Extract the [x, y] coordinate from the center of the cell holding the provided text.  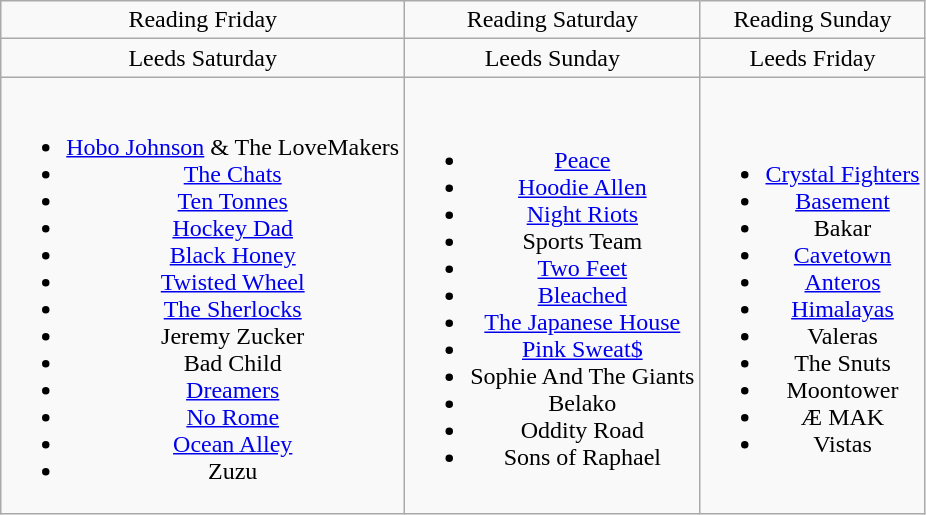
Reading Friday [203, 20]
Crystal FightersBasementBakarCavetownAnterosHimalayasValerasThe SnutsMoontowerÆ MAKVistas [812, 296]
Reading Saturday [552, 20]
Leeds Friday [812, 58]
Leeds Sunday [552, 58]
Hobo Johnson & The LoveMakersThe ChatsTen TonnesHockey DadBlack HoneyTwisted WheelThe SherlocksJeremy ZuckerBad ChildDreamersNo RomeOcean AlleyZuzu [203, 296]
PeaceHoodie AllenNight RiotsSports TeamTwo FeetBleachedThe Japanese HousePink Sweat$Sophie And The GiantsBelakoOddity RoadSons of Raphael [552, 296]
Reading Sunday [812, 20]
Leeds Saturday [203, 58]
